For the text-containing cell, return its midpoint in (x, y) coordinate format. 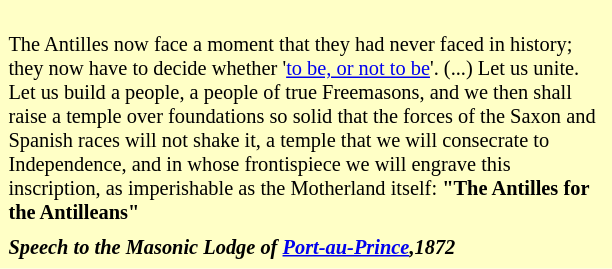
Speech to the Masonic Lodge of Port-au-Prince,1872 (306, 248)
